Locate the cell with the specified text and output its [x, y] center coordinate. 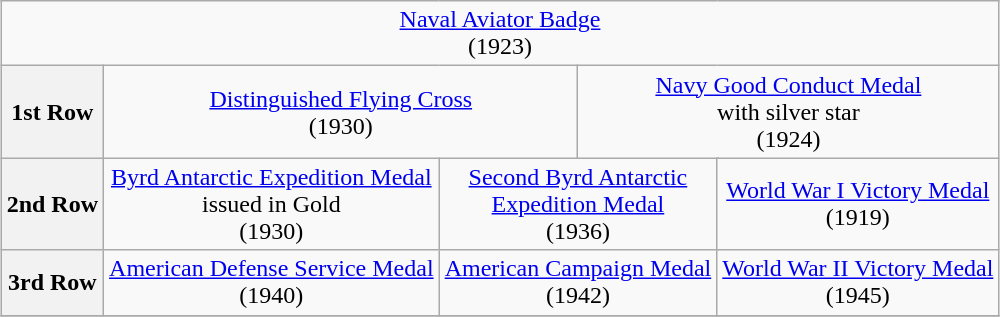
American Campaign Medal(1942) [578, 282]
World War II Victory Medal (1945) [858, 282]
2nd Row [52, 204]
1st Row [52, 112]
Navy Good Conduct Medalwith silver star(1924) [788, 112]
3rd Row [52, 282]
Naval Aviator Badge(1923) [500, 34]
Byrd Antarctic Expedition Medalissued in Gold (1930) [272, 204]
American Defense Service Medal(1940) [272, 282]
Distinguished Flying Cross(1930) [341, 112]
Second Byrd Antarctic Expedition Medal(1936) [578, 204]
World War I Victory Medal(1919) [858, 204]
